Scan for the cell matching the given text and deliver its [X, Y] coordinate at center. 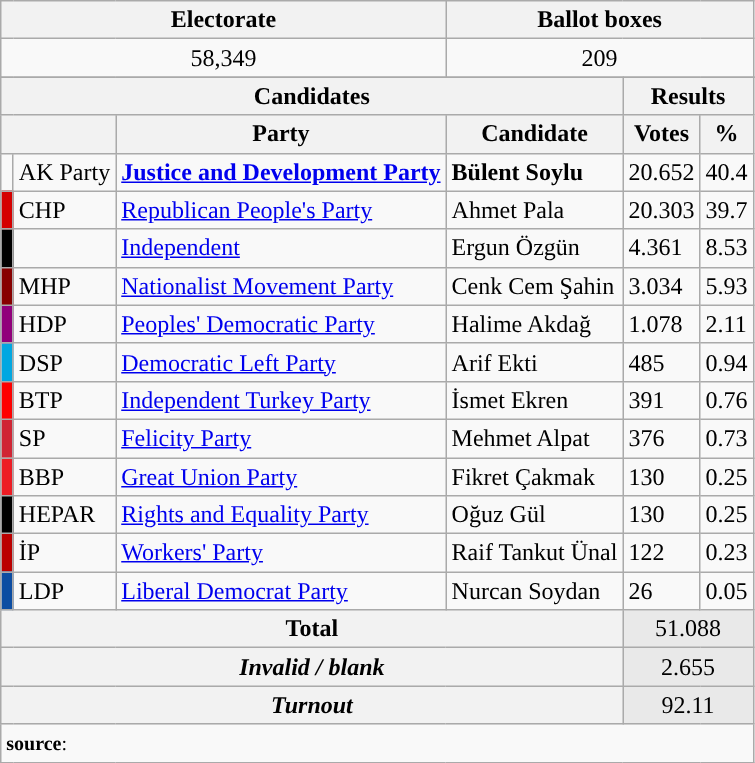
Halime Akdağ [534, 324]
0.73 [726, 438]
HEPAR [64, 515]
AK Party [64, 172]
Ergun Özgün [534, 248]
Nurcan Soydan [534, 591]
51.088 [688, 629]
2.11 [726, 324]
391 [662, 400]
Peoples' Democratic Party [281, 324]
CHP [64, 210]
SP [64, 438]
BTP [64, 400]
Arif Ekti [534, 362]
Raif Tankut Ünal [534, 553]
Republican People's Party [281, 210]
Felicity Party [281, 438]
Turnout [312, 705]
20.652 [662, 172]
0.23 [726, 553]
20.303 [662, 210]
0.05 [726, 591]
Rights and Equality Party [281, 515]
Ahmet Pala [534, 210]
Independent [281, 248]
39.7 [726, 210]
122 [662, 553]
Fikret Çakmak [534, 477]
58,349 [224, 58]
376 [662, 438]
4.361 [662, 248]
İP [64, 553]
Candidates [312, 96]
Candidate [534, 134]
HDP [64, 324]
Nationalist Movement Party [281, 286]
source: [377, 743]
Total [312, 629]
Great Union Party [281, 477]
MHP [64, 286]
Justice and Development Party [281, 172]
3.034 [662, 286]
Bülent Soylu [534, 172]
LDP [64, 591]
Independent Turkey Party [281, 400]
26 [662, 591]
485 [662, 362]
% [726, 134]
0.94 [726, 362]
BBP [64, 477]
Democratic Left Party [281, 362]
Invalid / blank [312, 667]
Results [688, 96]
Party [281, 134]
Ballot boxes [600, 20]
DSP [64, 362]
Mehmet Alpat [534, 438]
Workers' Party [281, 553]
209 [600, 58]
5.93 [726, 286]
8.53 [726, 248]
40.4 [726, 172]
İsmet Ekren [534, 400]
0.76 [726, 400]
Cenk Cem Şahin [534, 286]
92.11 [688, 705]
1.078 [662, 324]
2.655 [688, 667]
Liberal Democrat Party [281, 591]
Oğuz Gül [534, 515]
Electorate [224, 20]
Votes [662, 134]
